Scan for the cell matching the given text and deliver its [X, Y] coordinate at center. 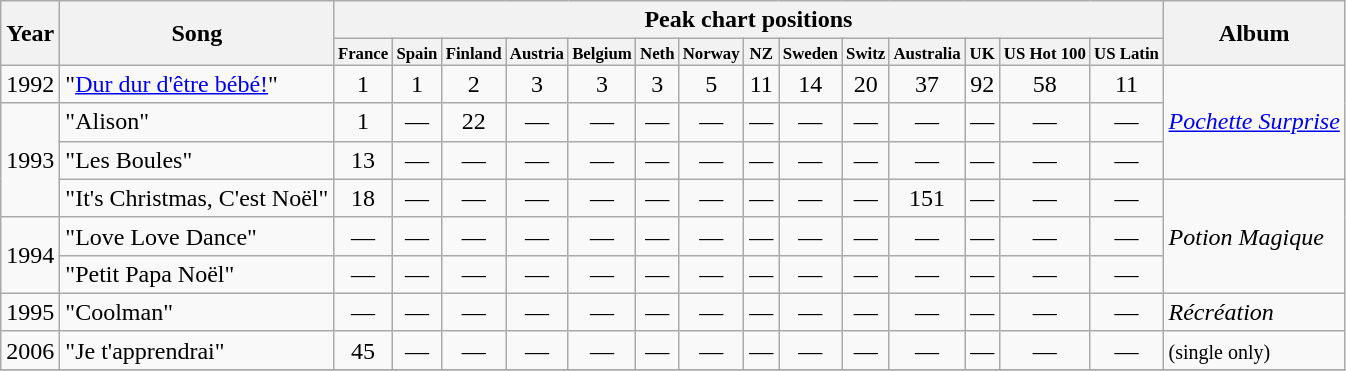
"Je t'apprendrai" [197, 350]
Récréation [1254, 312]
Switz [866, 52]
1994 [30, 255]
France [364, 52]
"It's Christmas, C'est Noël" [197, 198]
45 [364, 350]
Finland [474, 52]
13 [364, 160]
14 [810, 84]
2 [474, 84]
"Petit Papa Noël" [197, 274]
Album [1254, 33]
1992 [30, 84]
US Latin [1126, 52]
Austria [537, 52]
NZ [762, 52]
58 [1045, 84]
22 [474, 122]
Potion Magique [1254, 236]
151 [926, 198]
Peak chart positions [748, 20]
20 [866, 84]
Year [30, 33]
1995 [30, 312]
Australia [926, 52]
1993 [30, 160]
Sweden [810, 52]
US Hot 100 [1045, 52]
92 [982, 84]
5 [712, 84]
Belgium [602, 52]
2006 [30, 350]
Neth [658, 52]
Pochette Surprise [1254, 122]
"Alison" [197, 122]
Song [197, 33]
37 [926, 84]
"Les Boules" [197, 160]
Spain [416, 52]
18 [364, 198]
"Coolman" [197, 312]
"Dur dur d'être bébé!" [197, 84]
Norway [712, 52]
"Love Love Dance" [197, 236]
UK [982, 52]
(single only) [1254, 350]
